For the text-containing cell, return its midpoint in [X, Y] coordinate format. 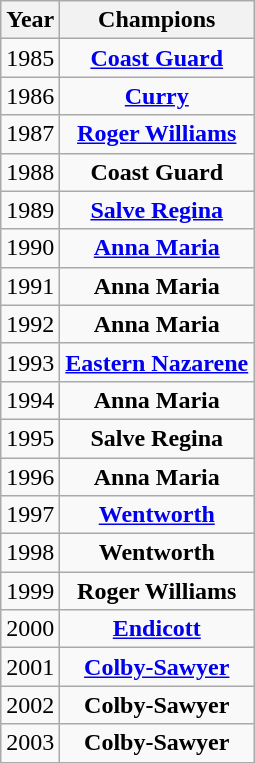
1993 [30, 362]
1989 [30, 210]
1992 [30, 324]
2003 [30, 743]
1990 [30, 248]
1996 [30, 477]
Year [30, 20]
1998 [30, 553]
2001 [30, 667]
1999 [30, 591]
2000 [30, 629]
1987 [30, 134]
1988 [30, 172]
2002 [30, 705]
Eastern Nazarene [157, 362]
Endicott [157, 629]
1991 [30, 286]
1994 [30, 400]
1995 [30, 438]
1985 [30, 58]
1986 [30, 96]
Curry [157, 96]
1997 [30, 515]
Champions [157, 20]
